Output the (X, Y) coordinate of the center of the cell containing the given text.  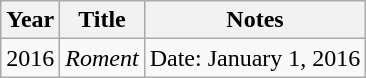
Notes (255, 20)
Date: January 1, 2016 (255, 58)
2016 (30, 58)
Title (102, 20)
Year (30, 20)
Roment (102, 58)
